Determine the (x, y) coordinate at the center of the cell enclosing the given text.  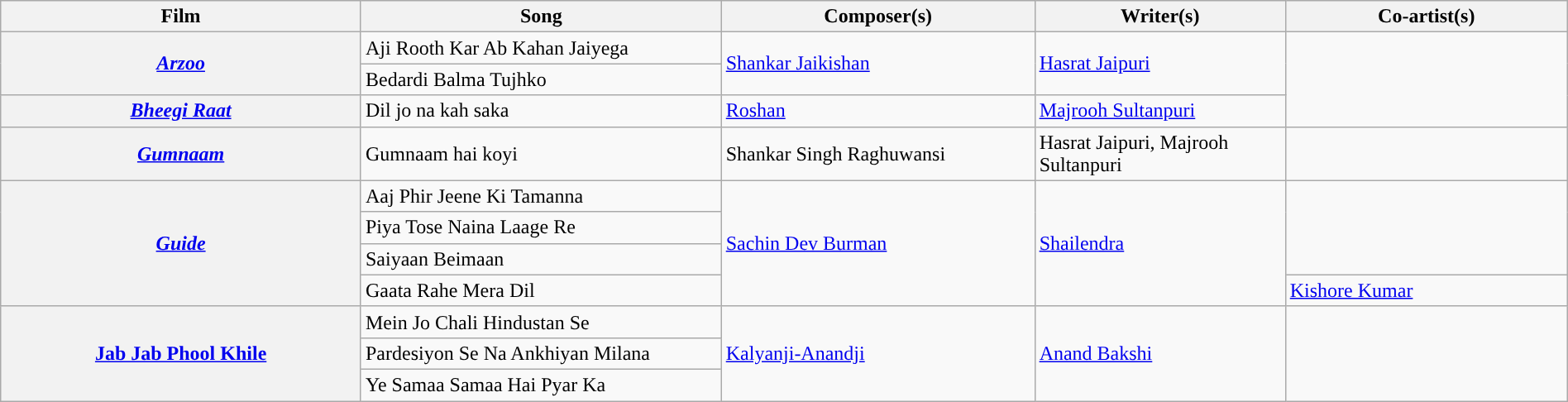
Bedardi Balma Tujhko (541, 79)
Writer(s) (1159, 17)
Saiyaan Beimaan (541, 259)
Film (181, 17)
Kalyanji-Anandji (878, 353)
Pardesiyon Se Na Ankhiyan Milana (541, 353)
Piya Tose Naina Laage Re (541, 227)
Jab Jab Phool Khile (181, 353)
Shailendra (1159, 243)
Roshan (878, 111)
Guide (181, 243)
Anand Bakshi (1159, 353)
Dil jo na kah saka (541, 111)
Hasrat Jaipuri, Majrooh Sultanpuri (1159, 154)
Gumnaam (181, 154)
Hasrat Jaipuri (1159, 64)
Co-artist(s) (1426, 17)
Composer(s) (878, 17)
Arzoo (181, 64)
Song (541, 17)
Gumnaam hai koyi (541, 154)
Sachin Dev Burman (878, 243)
Aji Rooth Kar Ab Kahan Jaiyega (541, 48)
Bheegi Raat (181, 111)
Gaata Rahe Mera Dil (541, 290)
Shankar Singh Raghuwansi (878, 154)
Aaj Phir Jeene Ki Tamanna (541, 196)
Mein Jo Chali Hindustan Se (541, 322)
Shankar Jaikishan (878, 64)
Majrooh Sultanpuri (1159, 111)
Ye Samaa Samaa Hai Pyar Ka (541, 385)
Kishore Kumar (1426, 290)
